Return the [x, y] coordinate for the center point of the cell that contains the specified text.  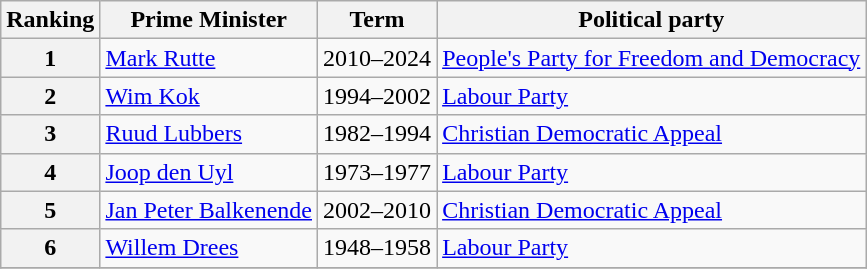
1982–1994 [378, 134]
1973–1977 [378, 172]
Ruud Lubbers [209, 134]
Political party [652, 20]
Ranking [50, 20]
Joop den Uyl [209, 172]
6 [50, 248]
Wim Kok [209, 96]
People's Party for Freedom and Democracy [652, 58]
2002–2010 [378, 210]
Prime Minister [209, 20]
1 [50, 58]
Mark Rutte [209, 58]
1994–2002 [378, 96]
Willem Drees [209, 248]
1948–1958 [378, 248]
2010–2024 [378, 58]
Term [378, 20]
4 [50, 172]
Jan Peter Balkenende [209, 210]
3 [50, 134]
2 [50, 96]
5 [50, 210]
